Provide the [X, Y] coordinate of the cell's center where the given text is located.  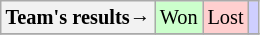
Lost [226, 17]
Won [179, 17]
Team's results→ [78, 17]
